Pinpoint the cell where the given text exists, returning its [x, y] midpoint coordinate. 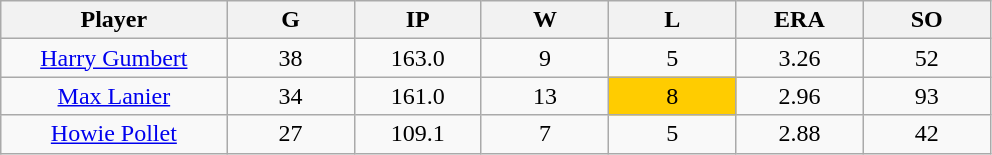
IP [418, 20]
161.0 [418, 96]
ERA [800, 20]
Harry Gumbert [114, 58]
34 [290, 96]
38 [290, 58]
109.1 [418, 134]
W [544, 20]
3.26 [800, 58]
27 [290, 134]
8 [672, 96]
9 [544, 58]
2.96 [800, 96]
52 [926, 58]
13 [544, 96]
G [290, 20]
Max Lanier [114, 96]
93 [926, 96]
Howie Pollet [114, 134]
42 [926, 134]
Player [114, 20]
L [672, 20]
163.0 [418, 58]
SO [926, 20]
2.88 [800, 134]
7 [544, 134]
